Provide the (X, Y) coordinate of the cell's center where the given text is located.  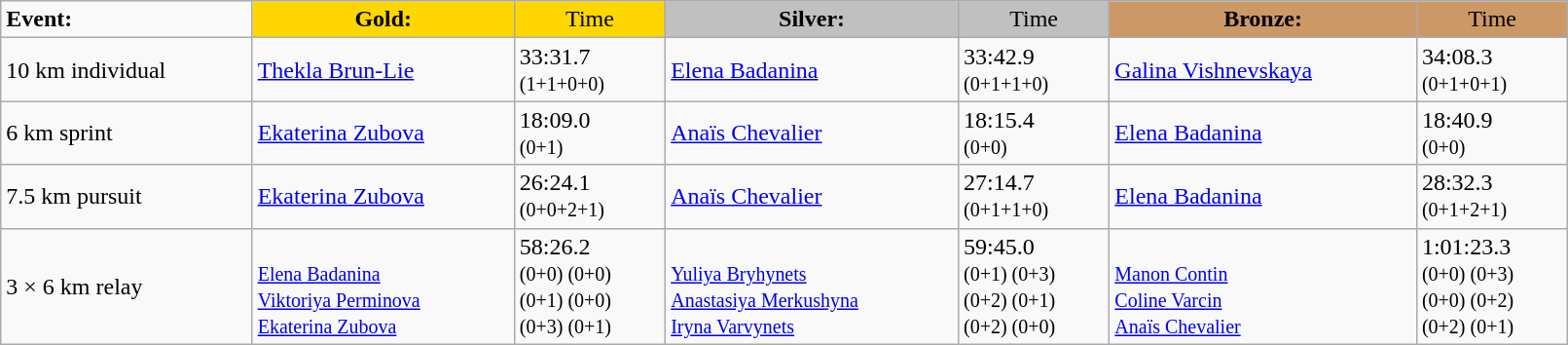
27:14.7(0+1+1+0) (1034, 197)
10 km individual (127, 70)
18:09.0(0+1) (590, 133)
Gold: (383, 19)
3 × 6 km relay (127, 287)
33:31.7(1+1+0+0) (590, 70)
6 km sprint (127, 133)
58:26.2(0+0) (0+0)(0+1) (0+0)(0+3) (0+1) (590, 287)
Yuliya BryhynetsAnastasiya MerkushynaIryna Varvynets (812, 287)
7.5 km pursuit (127, 197)
Event: (127, 19)
33:42.9(0+1+1+0) (1034, 70)
34:08.3(0+1+0+1) (1491, 70)
1:01:23.3(0+0) (0+3)(0+0) (0+2)(0+2) (0+1) (1491, 287)
Thekla Brun-Lie (383, 70)
Elena BadaninaViktoriya PerminovaEkaterina Zubova (383, 287)
Silver: (812, 19)
Galina Vishnevskaya (1263, 70)
18:15.4(0+0) (1034, 133)
Bronze: (1263, 19)
59:45.0(0+1) (0+3)(0+2) (0+1)(0+2) (0+0) (1034, 287)
Manon ContinColine VarcinAnaïs Chevalier (1263, 287)
28:32.3(0+1+2+1) (1491, 197)
26:24.1(0+0+2+1) (590, 197)
18:40.9(0+0) (1491, 133)
